Detect which cell encompasses the target text, then output its (X, Y) center coordinate. 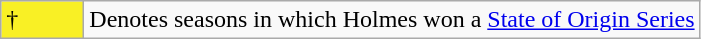
† (42, 20)
Denotes seasons in which Holmes won a State of Origin Series (392, 20)
